From the cell containing the given text, extract its center point as [X, Y] coordinate. 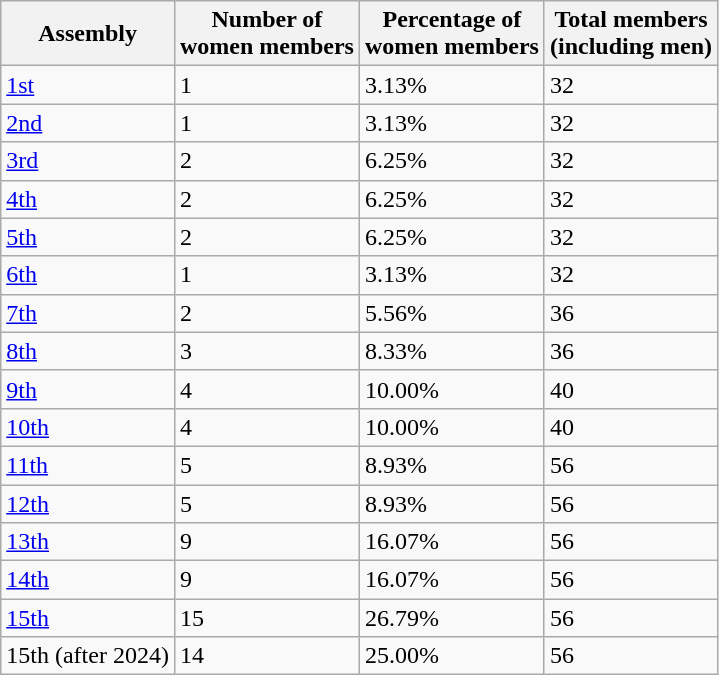
15 [266, 618]
13th [88, 542]
4th [88, 199]
Percentage ofwomen members [452, 34]
10th [88, 427]
14 [266, 656]
26.79% [452, 618]
8.33% [452, 351]
11th [88, 465]
1st [88, 85]
9th [88, 389]
Total members(including men) [630, 34]
12th [88, 503]
15th [88, 618]
15th (after 2024) [88, 656]
3rd [88, 161]
6th [88, 275]
3 [266, 351]
5th [88, 237]
Number ofwomen members [266, 34]
14th [88, 580]
25.00% [452, 656]
Assembly [88, 34]
7th [88, 313]
8th [88, 351]
5.56% [452, 313]
2nd [88, 123]
